Locate the cell with the specified text and output its [X, Y] center coordinate. 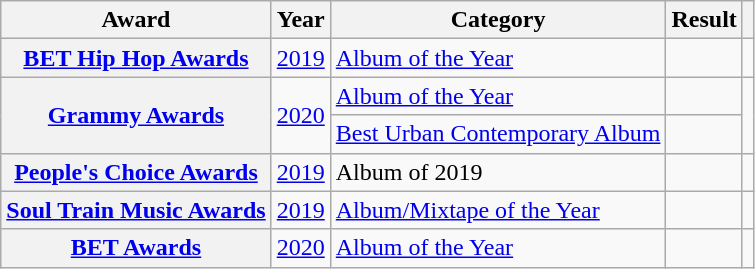
Soul Train Music Awards [136, 210]
Result [704, 20]
Year [300, 20]
Category [498, 20]
BET Awards [136, 248]
Award [136, 20]
Album/Mixtape of the Year [498, 210]
Best Urban Contemporary Album [498, 134]
People's Choice Awards [136, 172]
Album of 2019 [498, 172]
Grammy Awards [136, 115]
BET Hip Hop Awards [136, 58]
